Find where the given text appears and provide that cell's center as [X, Y] coordinate. 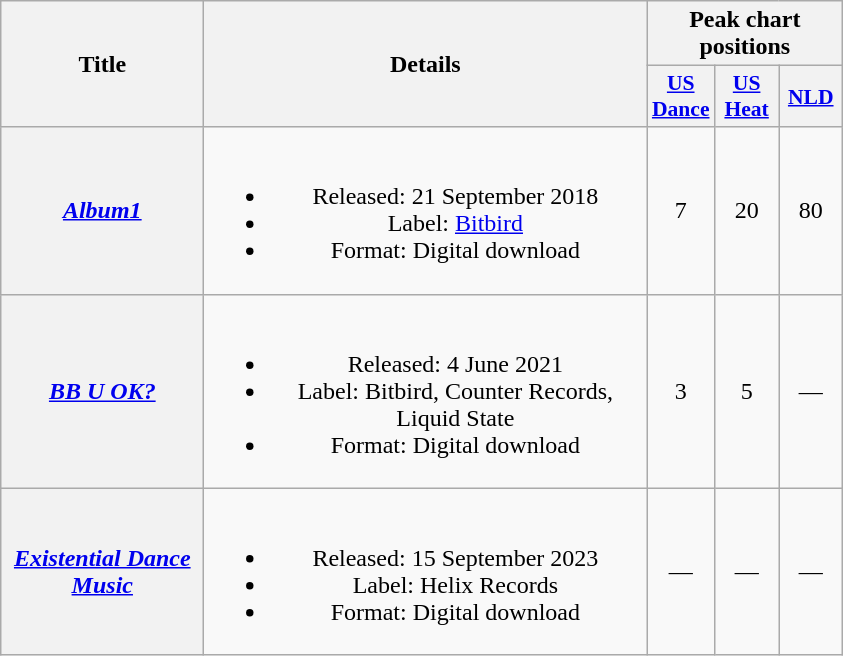
Album1 [102, 210]
3 [681, 391]
80 [811, 210]
7 [681, 210]
5 [747, 391]
Released: 21 September 2018Label: BitbirdFormat: Digital download [426, 210]
Details [426, 64]
NLD [811, 96]
Existential Dance Music [102, 572]
US Heat [747, 96]
20 [747, 210]
Released: 4 June 2021Label: Bitbird, Counter Records, Liquid StateFormat: Digital download [426, 391]
US Dance [681, 96]
Released: 15 September 2023Label: Helix RecordsFormat: Digital download [426, 572]
Peak chart positions [745, 34]
Title [102, 64]
BB U OK? [102, 391]
